From the cell containing the given text, extract its center point as (x, y) coordinate. 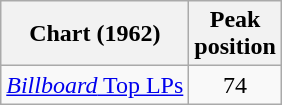
74 (235, 85)
Billboard Top LPs (95, 85)
Chart (1962) (95, 34)
Peakposition (235, 34)
